Pinpoint the cell where the given text exists, returning its (x, y) midpoint coordinate. 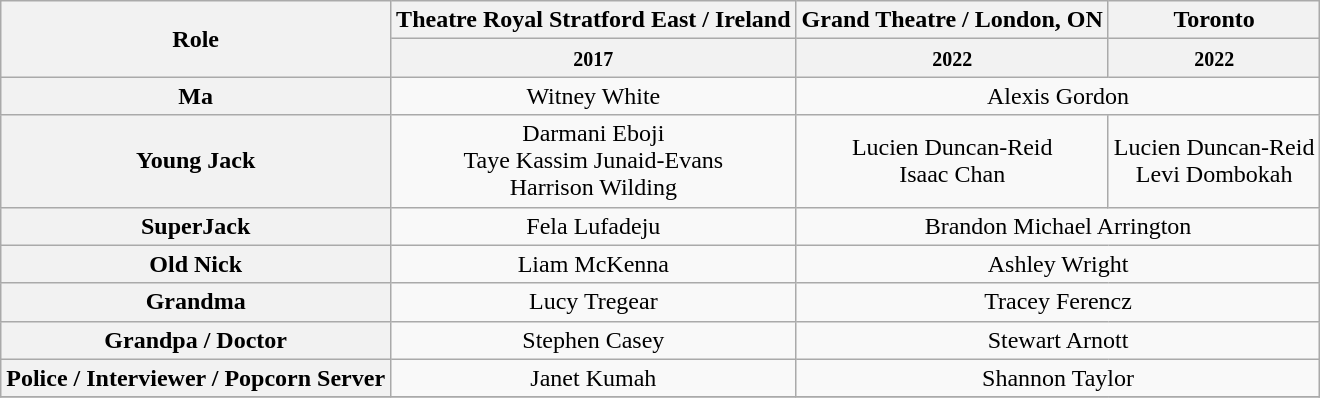
Police / Interviewer / Popcorn Server (196, 378)
Stewart Arnott (1058, 340)
Darmani EbojiTaye Kassim Junaid-EvansHarrison Wilding (594, 161)
Theatre Royal Stratford East / Ireland (594, 20)
Fela Lufadeju (594, 226)
Ashley Wright (1058, 264)
Alexis Gordon (1058, 96)
SuperJack (196, 226)
2017 (594, 58)
Lucien Duncan-ReidIsaac Chan (952, 161)
Young Jack (196, 161)
Ma (196, 96)
Toronto (1214, 20)
Tracey Ferencz (1058, 302)
Janet Kumah (594, 378)
Shannon Taylor (1058, 378)
Grandma (196, 302)
Grand Theatre / London, ON (952, 20)
Witney White (594, 96)
Lucien Duncan-ReidLevi Dombokah (1214, 161)
Role (196, 39)
Old Nick (196, 264)
Grandpa / Doctor (196, 340)
Stephen Casey (594, 340)
Lucy Tregear (594, 302)
Brandon Michael Arrington (1058, 226)
Liam McKenna (594, 264)
